Return [x, y] of the center of cell containing provided text 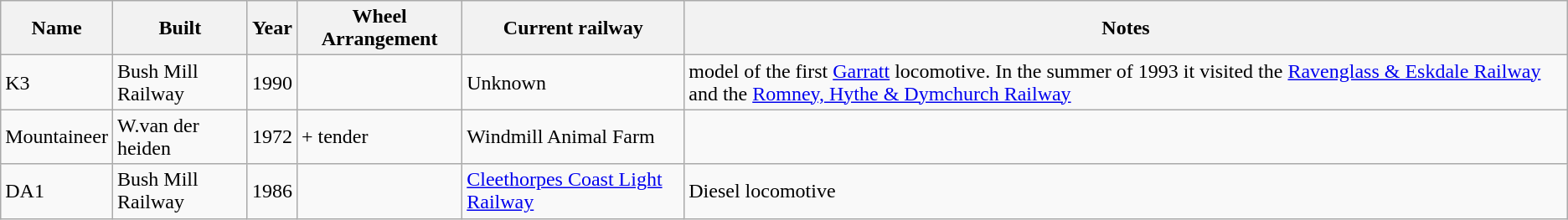
1972 [271, 137]
DA1 [57, 191]
Mountaineer [57, 137]
+ tender [379, 137]
1990 [271, 82]
Notes [1126, 28]
Cleethorpes Coast Light Railway [573, 191]
Built [179, 28]
Unknown [573, 82]
K3 [57, 82]
Diesel locomotive [1126, 191]
Wheel Arrangement [379, 28]
Year [271, 28]
Current railway [573, 28]
W.van der heiden [179, 137]
model of the first Garratt locomotive. In the summer of 1993 it visited the Ravenglass & Eskdale Railway and the Romney, Hythe & Dymchurch Railway [1126, 82]
Windmill Animal Farm [573, 137]
1986 [271, 191]
Name [57, 28]
